For the text-containing cell, return its midpoint in [x, y] coordinate format. 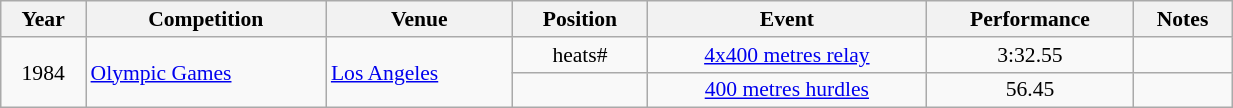
400 metres hurdles [786, 90]
Event [786, 19]
heats# [580, 55]
Olympic Games [206, 72]
Notes [1182, 19]
Position [580, 19]
4x400 metres relay [786, 55]
Competition [206, 19]
Performance [1030, 19]
Venue [420, 19]
Los Angeles [420, 72]
56.45 [1030, 90]
3:32.55 [1030, 55]
1984 [44, 72]
Year [44, 19]
